Extract the [X, Y] coordinate from the center of the cell holding the provided text.  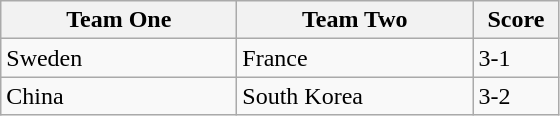
Team One [119, 20]
3-1 [516, 58]
France [355, 58]
Team Two [355, 20]
3-2 [516, 96]
South Korea [355, 96]
Sweden [119, 58]
China [119, 96]
Score [516, 20]
